Find where the given text appears and provide that cell's center as [x, y] coordinate. 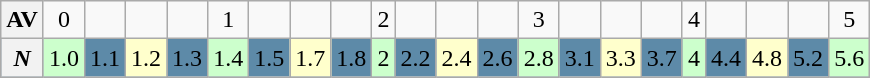
AV [22, 20]
2.8 [538, 58]
1.4 [228, 58]
1.1 [104, 58]
5 [850, 20]
2.2 [416, 58]
1.0 [64, 58]
1 [228, 20]
1.8 [352, 58]
5.6 [850, 58]
4.4 [726, 58]
3.3 [620, 58]
N [22, 58]
1.7 [310, 58]
0 [64, 20]
3.1 [580, 58]
1.2 [146, 58]
2.4 [456, 58]
4.8 [768, 58]
1.3 [188, 58]
2.6 [498, 58]
3 [538, 20]
5.2 [808, 58]
3.7 [662, 58]
1.5 [270, 58]
